Detect which cell encompasses the target text, then output its (x, y) center coordinate. 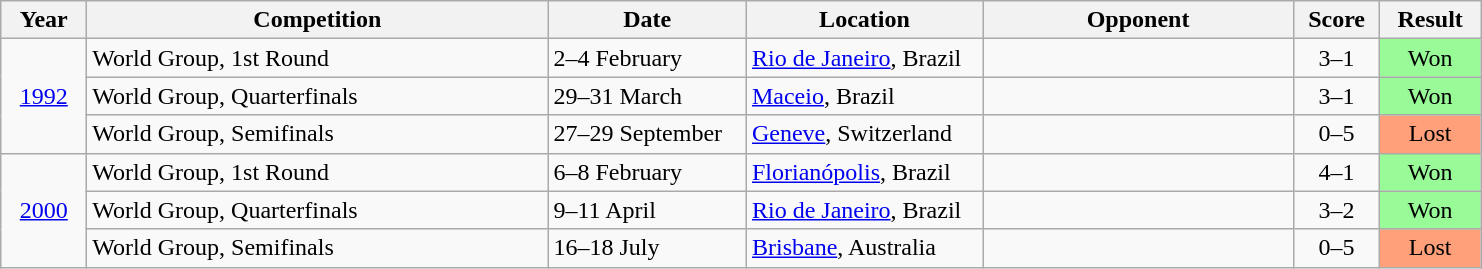
16–18 July (648, 248)
Brisbane, Australia (864, 248)
Opponent (1138, 20)
9–11 April (648, 210)
27–29 September (648, 134)
Competition (318, 20)
1992 (44, 96)
3–2 (1337, 210)
2–4 February (648, 58)
Maceio, Brazil (864, 96)
Year (44, 20)
Florianópolis, Brazil (864, 172)
29–31 March (648, 96)
2000 (44, 210)
6–8 February (648, 172)
4–1 (1337, 172)
Location (864, 20)
Result (1430, 20)
Date (648, 20)
Geneve, Switzerland (864, 134)
Score (1337, 20)
